Return the (X, Y) coordinate for the center point of the cell that contains the specified text.  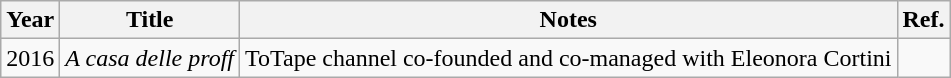
Year (30, 20)
Ref. (924, 20)
Notes (568, 20)
Title (150, 20)
A casa delle proff (150, 58)
ToTape channel co-founded and co-managed with Eleonora Cortini (568, 58)
2016 (30, 58)
